Output the (X, Y) coordinate of the center of the cell containing the given text.  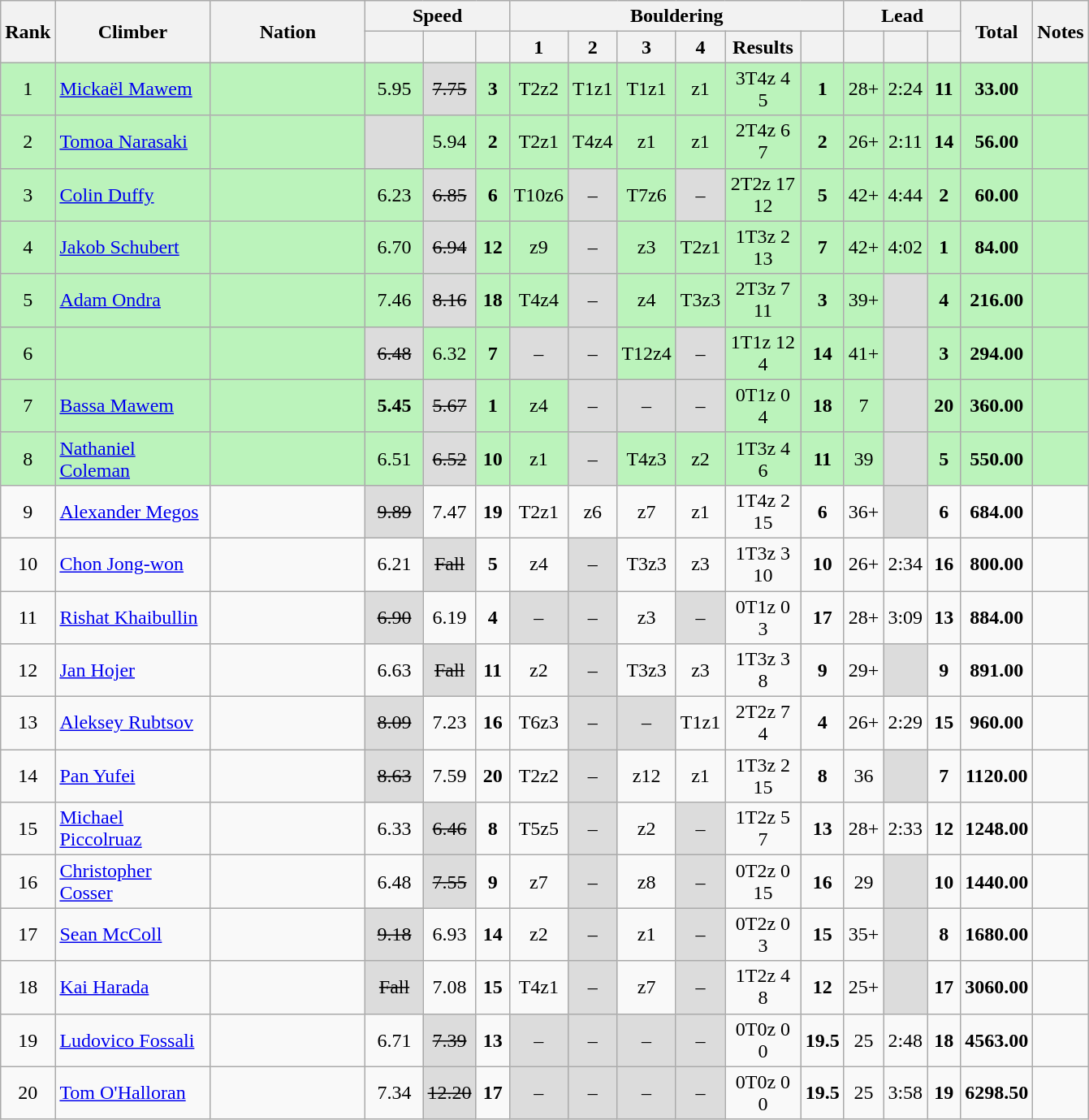
2:33 (905, 828)
6.94 (450, 247)
800.00 (997, 564)
891.00 (997, 671)
Pan Yufei (133, 776)
Michael Piccolruaz (133, 828)
T4z1 (538, 988)
29 (864, 882)
Total (997, 32)
2T4z 6 7 (763, 141)
Kai Harada (133, 988)
7.08 (450, 988)
6.63 (395, 671)
7.55 (450, 882)
960.00 (997, 723)
684.00 (997, 512)
1T2z 4 8 (763, 988)
Christopher Cosser (133, 882)
8.63 (395, 776)
z12 (646, 776)
2:24 (905, 89)
41+ (864, 352)
1T2z 5 7 (763, 828)
6.46 (450, 828)
2:34 (905, 564)
T12z4 (646, 352)
Nathaniel Coleman (133, 458)
Colin Duffy (133, 195)
Rank (28, 32)
0T1z 0 4 (763, 406)
Jan Hojer (133, 671)
3:58 (905, 1093)
Ludovico Fossali (133, 1040)
Lead (901, 16)
294.00 (997, 352)
Results (763, 47)
0T2z 0 15 (763, 882)
4:44 (905, 195)
7.59 (450, 776)
Nation (287, 32)
0T1z 0 3 (763, 617)
Jakob Schubert (133, 247)
T7z6 (646, 195)
7.75 (450, 89)
Rishat Khaibullin (133, 617)
2:29 (905, 723)
z9 (538, 247)
1T3z 3 10 (763, 564)
0T2z 0 3 (763, 934)
5.95 (395, 89)
884.00 (997, 617)
z6 (593, 512)
6.23 (395, 195)
Tomoa Narasaki (133, 141)
2T2z 7 4 (763, 723)
8.16 (450, 301)
6.93 (450, 934)
60.00 (997, 195)
39+ (864, 301)
6.51 (395, 458)
39 (864, 458)
Mickaël Mawem (133, 89)
7.46 (395, 301)
6.33 (395, 828)
T5z5 (538, 828)
36+ (864, 512)
z8 (646, 882)
33.00 (997, 89)
29+ (864, 671)
Bouldering (676, 16)
4:02 (905, 247)
2:48 (905, 1040)
7.39 (450, 1040)
6.90 (395, 617)
7.34 (395, 1093)
6.85 (450, 195)
6.70 (395, 247)
3:09 (905, 617)
1440.00 (997, 882)
Speed (437, 16)
8.09 (395, 723)
6.52 (450, 458)
Tom O'Halloran (133, 1093)
1T1z 12 4 (763, 352)
5.94 (450, 141)
5.67 (450, 406)
550.00 (997, 458)
T6z3 (538, 723)
9.18 (395, 934)
Sean McColl (133, 934)
Climber (133, 32)
360.00 (997, 406)
7.23 (450, 723)
6.21 (395, 564)
4563.00 (997, 1040)
1T3z 4 6 (763, 458)
3T4z 4 5 (763, 89)
Adam Ondra (133, 301)
T4z3 (646, 458)
2T3z 7 11 (763, 301)
216.00 (997, 301)
5.45 (395, 406)
6.32 (450, 352)
Alexander Megos (133, 512)
84.00 (997, 247)
3060.00 (997, 988)
36 (864, 776)
1T4z 2 15 (763, 512)
Bassa Mawem (133, 406)
Chon Jong-won (133, 564)
2:11 (905, 141)
6.19 (450, 617)
6.71 (395, 1040)
T10z6 (538, 195)
1680.00 (997, 934)
1T3z 2 13 (763, 247)
1T3z 2 15 (763, 776)
Aleksey Rubtsov (133, 723)
9.89 (395, 512)
35+ (864, 934)
1120.00 (997, 776)
1248.00 (997, 828)
12.20 (450, 1093)
2T2z 17 12 (763, 195)
7.47 (450, 512)
1T3z 3 8 (763, 671)
Notes (1061, 32)
6298.50 (997, 1093)
25+ (864, 988)
56.00 (997, 141)
